Determine the [x, y] coordinate at the center of the cell enclosing the given text.  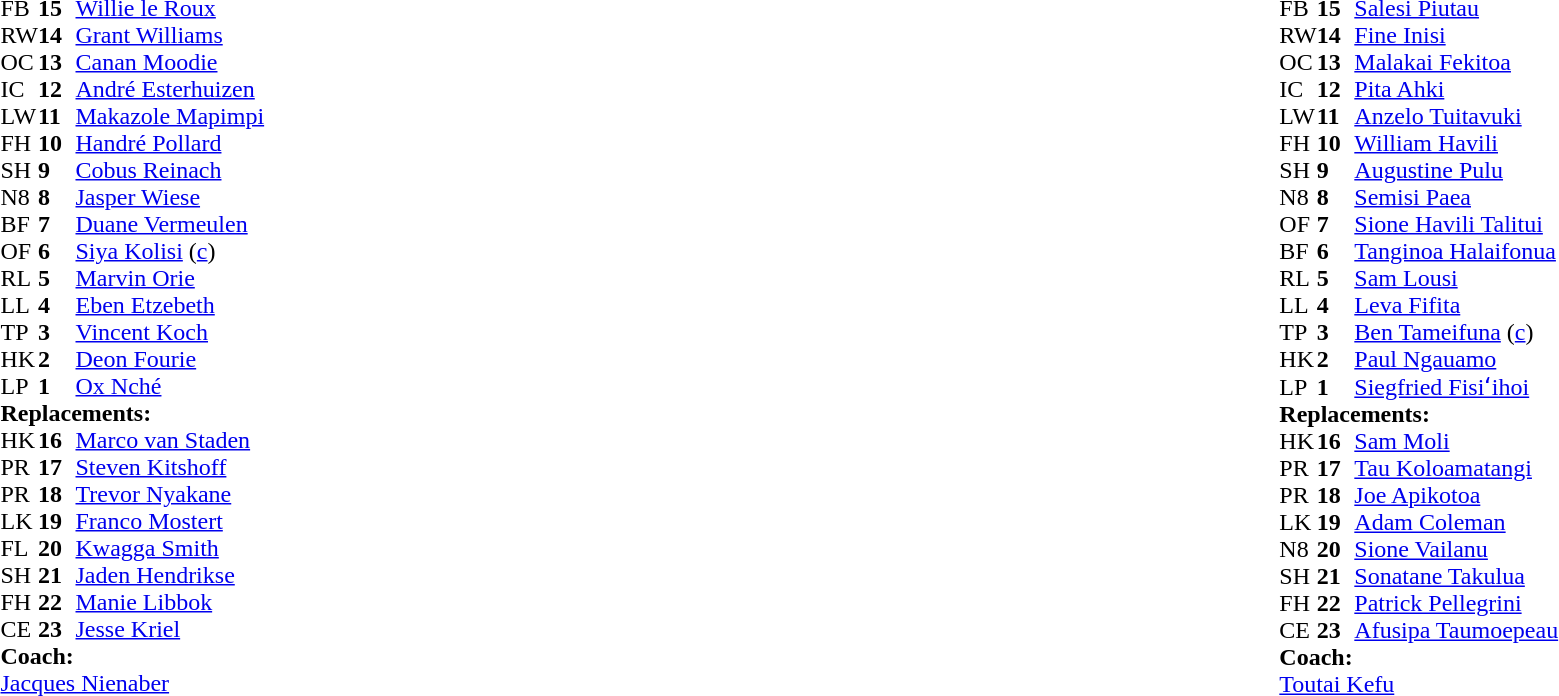
Sam Lousi [1456, 278]
Canan Moodie [170, 62]
Handré Pollard [170, 144]
Manie Libbok [170, 602]
Sam Moli [1456, 442]
Deon Fourie [170, 360]
Leva Fifita [1456, 306]
Steven Kitshoff [170, 468]
Paul Ngauamo [1456, 360]
Afusipa Taumoepeau [1456, 630]
Pita Ahki [1456, 90]
Vincent Koch [170, 332]
Malakai Fekitoa [1456, 62]
Adam Coleman [1456, 522]
Joe Apikotoa [1456, 496]
Eben Etzebeth [170, 306]
Anzelo Tuitavuki [1456, 116]
Patrick Pellegrini [1456, 604]
Sione Havili Talitui [1456, 224]
Jaden Hendrikse [170, 576]
Sione Vailanu [1456, 550]
Marvin Orie [170, 278]
Jesse Kriel [170, 630]
Tanginoa Halaifonua [1456, 252]
Siegfried Fisiʻihoi [1456, 386]
Cobus Reinach [170, 170]
André Esterhuizen [170, 90]
FL [19, 548]
Makazole Mapimpi [170, 116]
Duane Vermeulen [170, 224]
Tau Koloamatangi [1456, 468]
Augustine Pulu [1456, 170]
Semisi Paea [1456, 198]
Siya Kolisi (c) [170, 252]
Franco Mostert [170, 522]
Ox Nché [170, 386]
Marco van Staden [170, 440]
Grant Williams [170, 36]
Fine Inisi [1456, 36]
Ben Tameifuna (c) [1456, 332]
Sonatane Takulua [1456, 576]
William Havili [1456, 144]
Kwagga Smith [170, 548]
Jasper Wiese [170, 198]
Trevor Nyakane [170, 494]
